Search for the cell housing the specified text and yield its (X, Y) center coordinate. 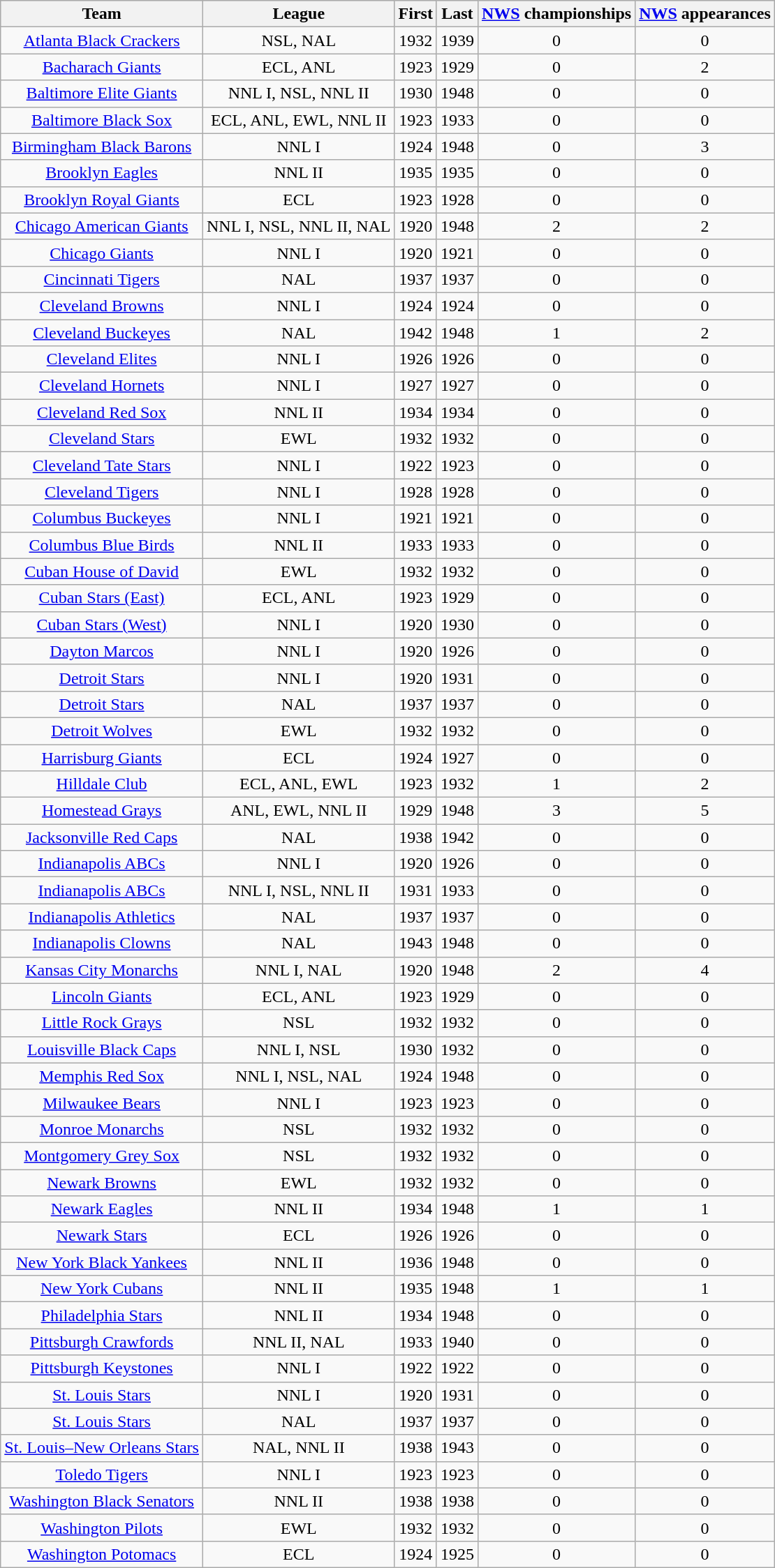
1940 (457, 1342)
Detroit Wolves (102, 731)
Washington Black Senators (102, 1501)
Homestead Grays (102, 811)
Philadelphia Stars (102, 1315)
Milwaukee Bears (102, 1103)
1939 (457, 40)
ECL, ANL, EWL, NNL II (299, 120)
Cuban Stars (East) (102, 598)
Chicago Giants (102, 253)
Cleveland Buckeyes (102, 333)
Newark Stars (102, 1236)
New York Cubans (102, 1289)
Cleveland Elites (102, 359)
4 (705, 970)
1936 (415, 1262)
Cleveland Stars (102, 439)
Memphis Red Sox (102, 1076)
Cleveland Red Sox (102, 412)
Indianapolis Clowns (102, 943)
Cleveland Browns (102, 306)
Kansas City Monarchs (102, 970)
Hilldale Club (102, 784)
Toledo Tigers (102, 1474)
Louisville Black Caps (102, 1050)
Atlanta Black Crackers (102, 40)
Bacharach Giants (102, 67)
Newark Eagles (102, 1209)
Washington Pilots (102, 1528)
Little Rock Grays (102, 1023)
Lincoln Giants (102, 996)
League (299, 14)
New York Black Yankees (102, 1262)
ECL, ANL, EWL (299, 784)
NNL I, NSL, NAL (299, 1076)
Cleveland Tate Stars (102, 465)
Brooklyn Royal Giants (102, 200)
Birmingham Black Barons (102, 147)
NNL I, NAL (299, 970)
First (415, 14)
Cuban Stars (West) (102, 625)
Team (102, 14)
Columbus Buckeyes (102, 518)
NNL II, NAL (299, 1342)
Cleveland Hornets (102, 386)
1925 (457, 1554)
St. Louis–New Orleans Stars (102, 1448)
Last (457, 14)
NNL I, NSL, NNL II, NAL (299, 226)
Pittsburgh Crawfords (102, 1342)
NSL, NAL (299, 40)
Baltimore Elite Giants (102, 94)
Jacksonville Red Caps (102, 837)
Cincinnati Tigers (102, 279)
Chicago American Giants (102, 226)
Baltimore Black Sox (102, 120)
Columbus Blue Birds (102, 545)
NNL I, NSL (299, 1050)
Cleveland Tigers (102, 492)
Washington Potomacs (102, 1554)
ANL, EWL, NNL II (299, 811)
NWS championships (556, 14)
Harrisburg Giants (102, 757)
5 (705, 811)
NWS appearances (705, 14)
Dayton Marcos (102, 651)
Monroe Monarchs (102, 1129)
Brooklyn Eagles (102, 173)
Indianapolis Athletics (102, 917)
Cuban House of David (102, 572)
Pittsburgh Keystones (102, 1368)
Newark Browns (102, 1183)
NAL, NNL II (299, 1448)
Montgomery Grey Sox (102, 1156)
